For the text-containing cell, return its midpoint in (X, Y) coordinate format. 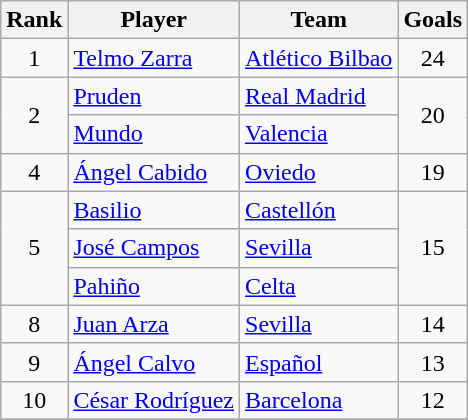
Basilio (154, 210)
13 (433, 362)
José Campos (154, 248)
1 (34, 58)
Ángel Calvo (154, 362)
Telmo Zarra (154, 58)
Player (154, 20)
Team (319, 20)
César Rodríguez (154, 400)
Valencia (319, 134)
2 (34, 115)
Mundo (154, 134)
8 (34, 324)
Ángel Cabido (154, 172)
Barcelona (319, 400)
4 (34, 172)
Español (319, 362)
9 (34, 362)
15 (433, 248)
5 (34, 248)
Pahiño (154, 286)
Goals (433, 20)
Juan Arza (154, 324)
12 (433, 400)
Castellón (319, 210)
Atlético Bilbao (319, 58)
24 (433, 58)
10 (34, 400)
14 (433, 324)
Oviedo (319, 172)
19 (433, 172)
20 (433, 115)
Real Madrid (319, 96)
Rank (34, 20)
Pruden (154, 96)
Celta (319, 286)
